Find where the given text appears and provide that cell's center as [X, Y] coordinate. 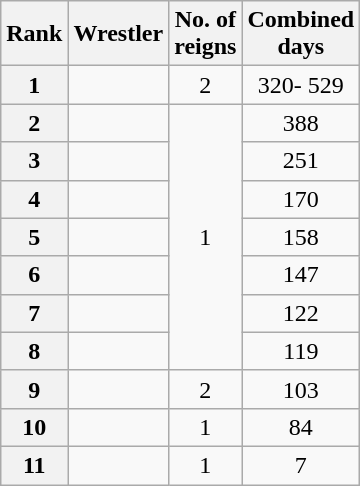
103 [301, 389]
Combineddays [301, 34]
Rank [34, 34]
3 [34, 161]
170 [301, 199]
158 [301, 237]
9 [34, 389]
251 [301, 161]
11 [34, 465]
5 [34, 237]
10 [34, 427]
119 [301, 351]
84 [301, 427]
388 [301, 123]
4 [34, 199]
No. ofreigns [206, 34]
6 [34, 275]
320- 529 [301, 85]
147 [301, 275]
8 [34, 351]
122 [301, 313]
Wrestler [118, 34]
